From the cell containing the given text, extract its center point as [X, Y] coordinate. 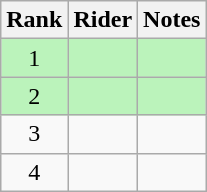
4 [34, 172]
2 [34, 96]
3 [34, 134]
1 [34, 58]
Notes [172, 20]
Rank [34, 20]
Rider [103, 20]
